Identify which cell holds the provided text, then report its (x, y) central coordinate. 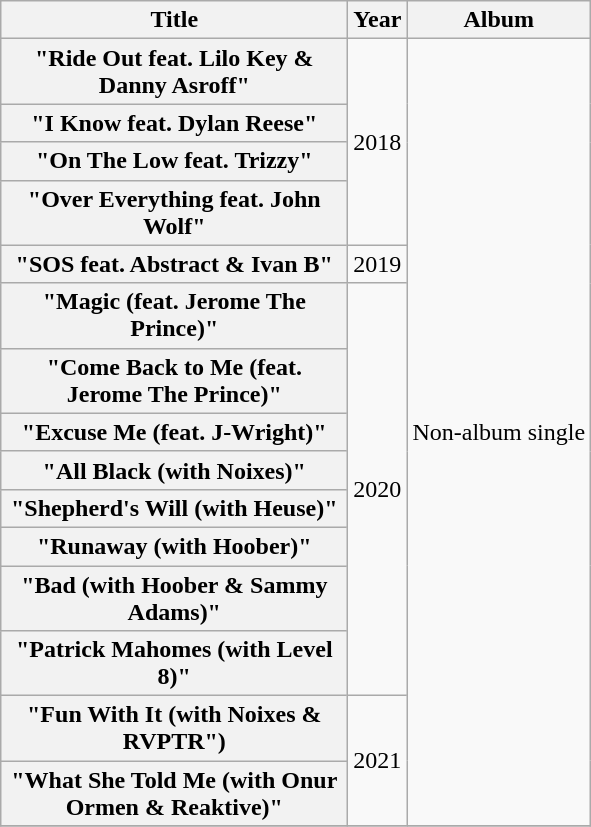
Year (378, 20)
"Come Back to Me (feat. Jerome The Prince)" (174, 380)
"Ride Out feat. Lilo Key & Danny Asroff" (174, 72)
"All Black (with Noixes)" (174, 470)
"Shepherd's Will (with Heuse)" (174, 508)
"Fun With It (with Noixes & RVPTR") (174, 728)
"Magic (feat. Jerome The Prince)" (174, 316)
Title (174, 20)
"Runaway (with Hoober)" (174, 546)
2019 (378, 264)
"SOS feat. Abstract & Ivan B" (174, 264)
"Excuse Me (feat. J-Wright)" (174, 432)
2021 (378, 761)
"Bad (with Hoober & Sammy Adams)" (174, 598)
2020 (378, 489)
"What She Told Me (with Onur Ormen & Reaktive)" (174, 794)
Non-album single (499, 432)
"I Know feat. Dylan Reese" (174, 123)
2018 (378, 142)
"On The Low feat. Trizzy" (174, 161)
Album (499, 20)
"Patrick Mahomes (with Level 8)" (174, 664)
"Over Everything feat. John Wolf" (174, 212)
